Search for the cell housing the specified text and yield its (X, Y) center coordinate. 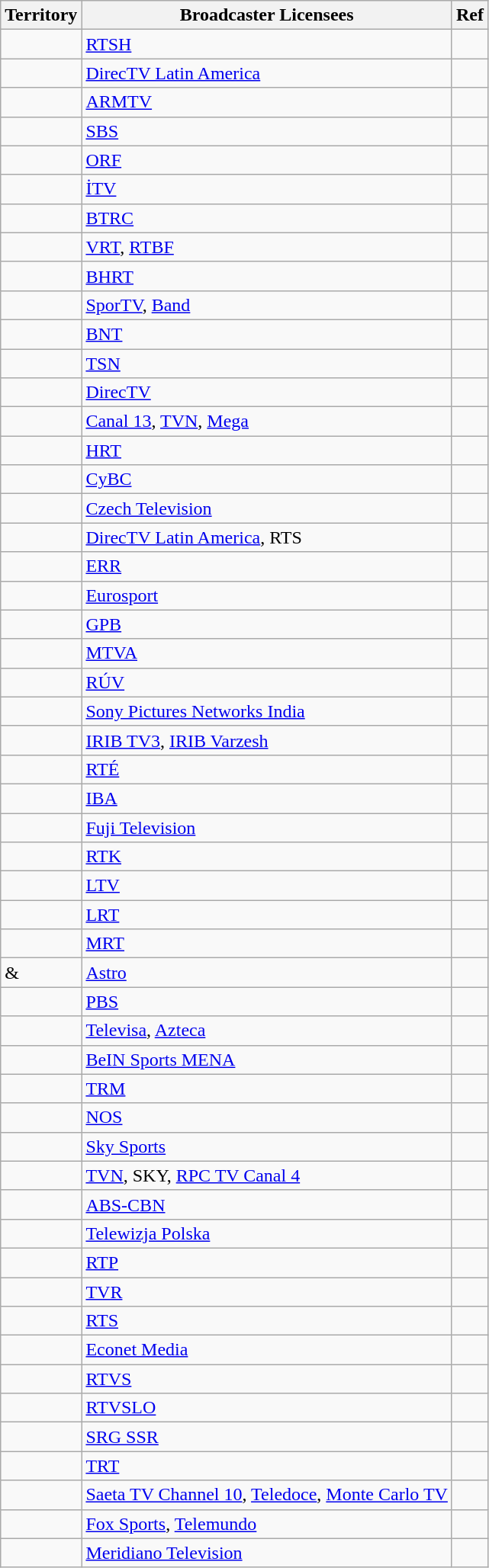
IBA (267, 798)
RTK (267, 857)
SBS (267, 131)
ARMTV (267, 102)
Ref (470, 15)
RTÉ (267, 769)
DirecTV Latin America (267, 73)
PBS (267, 1002)
ABS-CBN (267, 1204)
LRT (267, 915)
CyBC (267, 479)
Sony Pictures Networks India (267, 711)
Fox Sports, Telemundo (267, 1524)
RTVS (267, 1379)
GPB (267, 624)
Fuji Television (267, 827)
TRM (267, 1089)
Eurosport (267, 595)
TRT (267, 1466)
RÚV (267, 682)
RTSH (267, 44)
BNT (267, 334)
IRIB TV3, IRIB Varzesh (267, 740)
BeIN Sports MENA (267, 1060)
RTP (267, 1262)
SporTV, Band (267, 305)
Econet Media (267, 1350)
Saeta TV Channel 10, Teledoce, Monte Carlo TV (267, 1495)
Sky Sports (267, 1146)
DirecTV Latin America, RTS (267, 537)
ORF (267, 160)
Televisa, Azteca (267, 1031)
MRT (267, 944)
LTV (267, 886)
MTVA (267, 653)
Czech Television (267, 508)
Astro (267, 973)
HRT (267, 451)
RTS (267, 1321)
İTV (267, 189)
VRT, RTBF (267, 247)
NOS (267, 1117)
Meridiano Television (267, 1553)
BHRT (267, 276)
TVR (267, 1292)
Telewizja Polska (267, 1233)
Broadcaster Licensees (267, 15)
SRG SSR (267, 1437)
DirecTV (267, 393)
TVN, SKY, RPC TV Canal 4 (267, 1175)
BTRC (267, 218)
Territory (41, 15)
& (41, 973)
RTVSLO (267, 1408)
Canal 13, TVN, Mega (267, 422)
ERR (267, 566)
TSN (267, 364)
